Search for the cell housing the specified text and yield its [x, y] center coordinate. 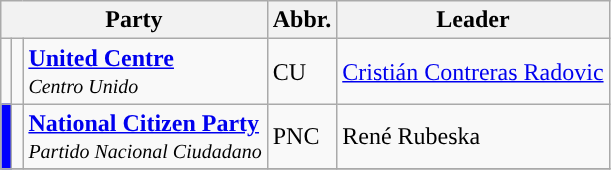
CU [302, 72]
Abbr. [302, 20]
René Rubeska [473, 136]
Cristián Contreras Radovic [473, 72]
Party [134, 20]
National Citizen PartyPartido Nacional Ciudadano [145, 136]
United CentreCentro Unido [145, 72]
PNC [302, 136]
Leader [473, 20]
